Return the [x, y] coordinate for the center point of the cell that contains the specified text.  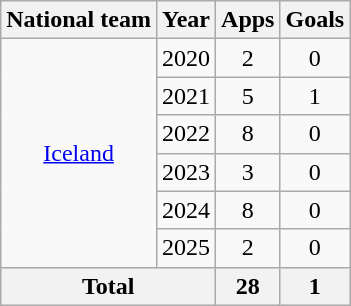
Year [186, 20]
Apps [248, 20]
Total [108, 286]
3 [248, 172]
Goals [315, 20]
28 [248, 286]
2022 [186, 134]
2021 [186, 96]
2020 [186, 58]
National team [79, 20]
2024 [186, 210]
2023 [186, 172]
5 [248, 96]
Iceland [79, 153]
2025 [186, 248]
